Return the (x, y) coordinate for the center point of the cell that contains the specified text.  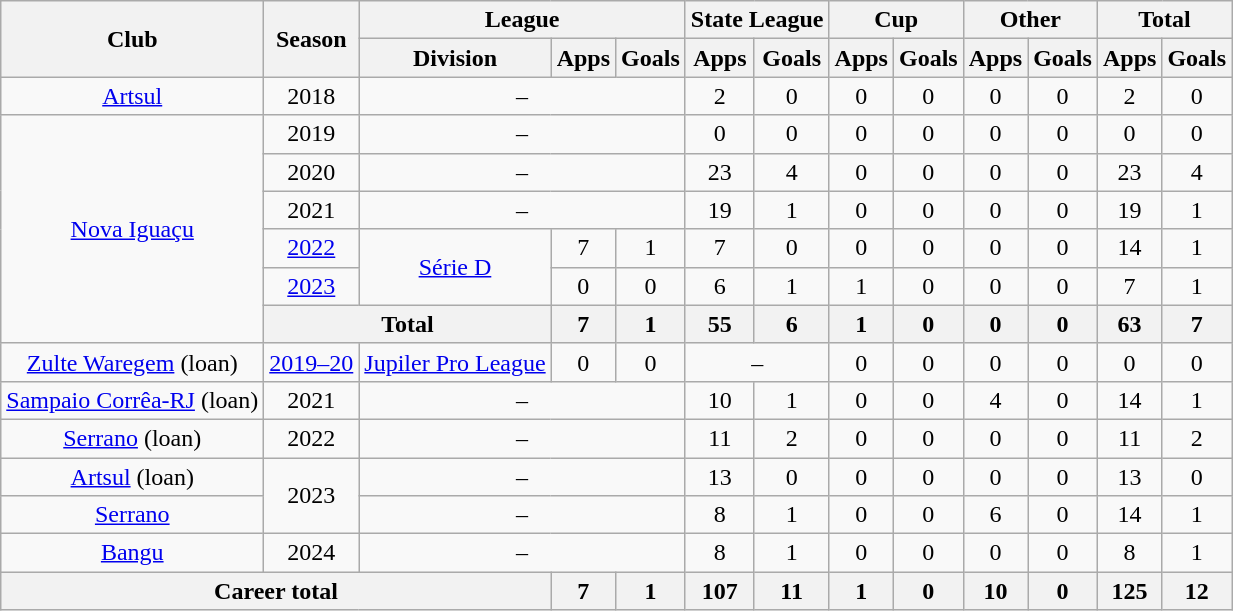
2019 (312, 134)
2019–20 (312, 362)
Cup (896, 20)
State League (757, 20)
Sampaio Corrêa-RJ (loan) (132, 400)
Career total (276, 591)
Other (1030, 20)
Division (455, 58)
Nova Iguaçu (132, 229)
Série D (455, 267)
125 (1129, 591)
Serrano (loan) (132, 438)
Club (132, 39)
63 (1129, 324)
2020 (312, 172)
12 (1197, 591)
107 (720, 591)
55 (720, 324)
2024 (312, 553)
Zulte Waregem (loan) (132, 362)
League (522, 20)
Bangu (132, 553)
Jupiler Pro League (455, 362)
Season (312, 39)
Artsul (132, 96)
2018 (312, 96)
Artsul (loan) (132, 477)
Serrano (132, 515)
